Extract the (X, Y) coordinate from the center of the cell holding the provided text.  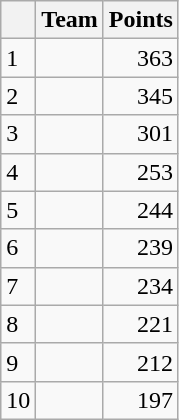
1 (18, 58)
221 (140, 324)
7 (18, 286)
234 (140, 286)
5 (18, 210)
6 (18, 248)
8 (18, 324)
301 (140, 134)
Points (140, 20)
9 (18, 362)
239 (140, 248)
212 (140, 362)
244 (140, 210)
197 (140, 400)
345 (140, 96)
253 (140, 172)
4 (18, 172)
3 (18, 134)
10 (18, 400)
Team (70, 20)
363 (140, 58)
2 (18, 96)
